Return (x, y) of the center of cell containing provided text 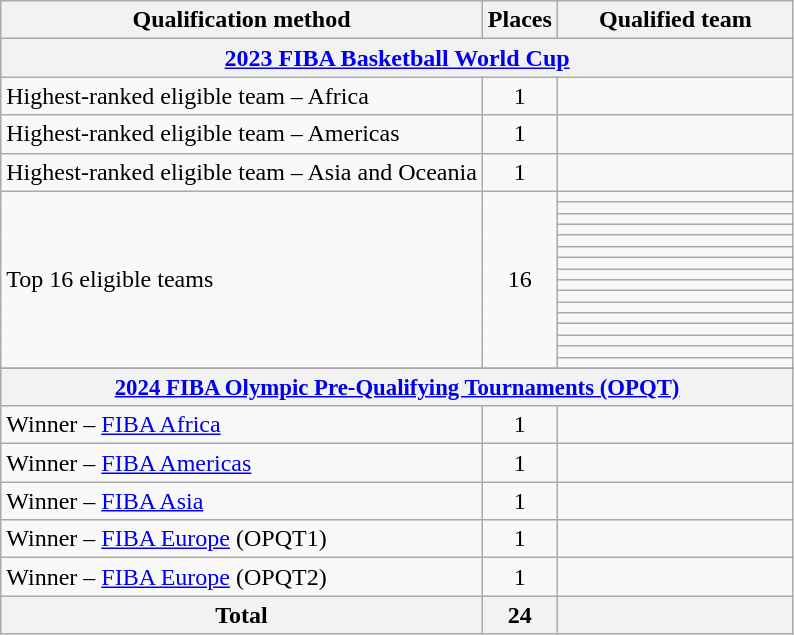
Qualification method (242, 20)
24 (520, 615)
Total (242, 615)
2024 FIBA Olympic Pre-Qualifying Tournaments (OPQT) (398, 387)
Top 16 eligible teams (242, 280)
Winner – FIBA Asia (242, 501)
2023 FIBA Basketball World Cup (398, 58)
Places (520, 20)
Winner – FIBA Americas (242, 463)
Highest-ranked eligible team – Asia and Oceania (242, 172)
16 (520, 280)
Qualified team (675, 20)
Winner – FIBA Africa (242, 425)
Highest-ranked eligible team – Americas (242, 134)
Winner – FIBA Europe (OPQT2) (242, 577)
Winner – FIBA Europe (OPQT1) (242, 539)
Highest-ranked eligible team – Africa (242, 96)
